Return (X, Y) of the center of cell containing provided text 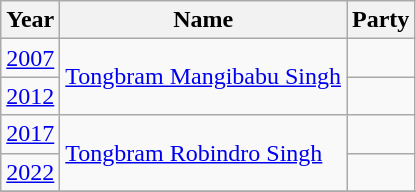
Name (204, 20)
2012 (30, 96)
Tongbram Mangibabu Singh (204, 77)
2022 (30, 172)
Tongbram Robindro Singh (204, 153)
Year (30, 20)
2007 (30, 58)
2017 (30, 134)
Party (380, 20)
